Find where the given text appears and provide that cell's center as [x, y] coordinate. 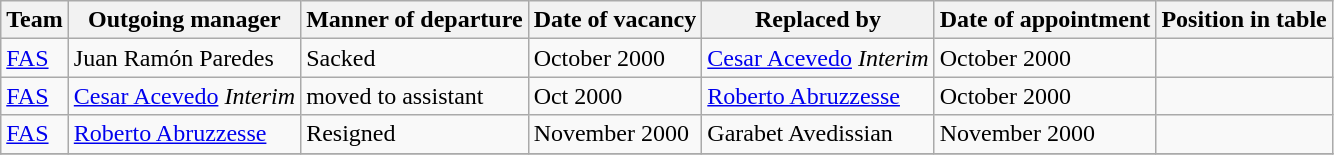
Outgoing manager [184, 20]
Date of vacancy [615, 20]
Oct 2000 [615, 96]
Manner of departure [414, 20]
moved to assistant [414, 96]
Juan Ramón Paredes [184, 58]
Resigned [414, 134]
Sacked [414, 58]
Date of appointment [1045, 20]
Garabet Avedissian [818, 134]
Replaced by [818, 20]
Team [35, 20]
Position in table [1244, 20]
